Return the (X, Y) coordinate for the center point of the cell that contains the specified text.  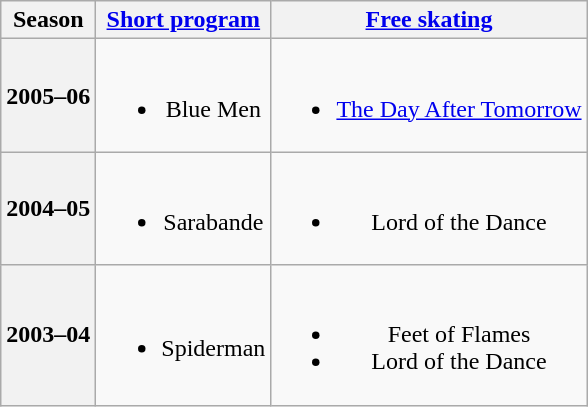
Free skating (429, 20)
Season (48, 20)
The Day After Tomorrow (429, 96)
Feet of FlamesLord of the Dance (429, 335)
Sarabande (184, 208)
2004–05 (48, 208)
Blue Men (184, 96)
Short program (184, 20)
Spiderman (184, 335)
2005–06 (48, 96)
Lord of the Dance (429, 208)
2003–04 (48, 335)
